Detect which cell encompasses the target text, then output its [X, Y] center coordinate. 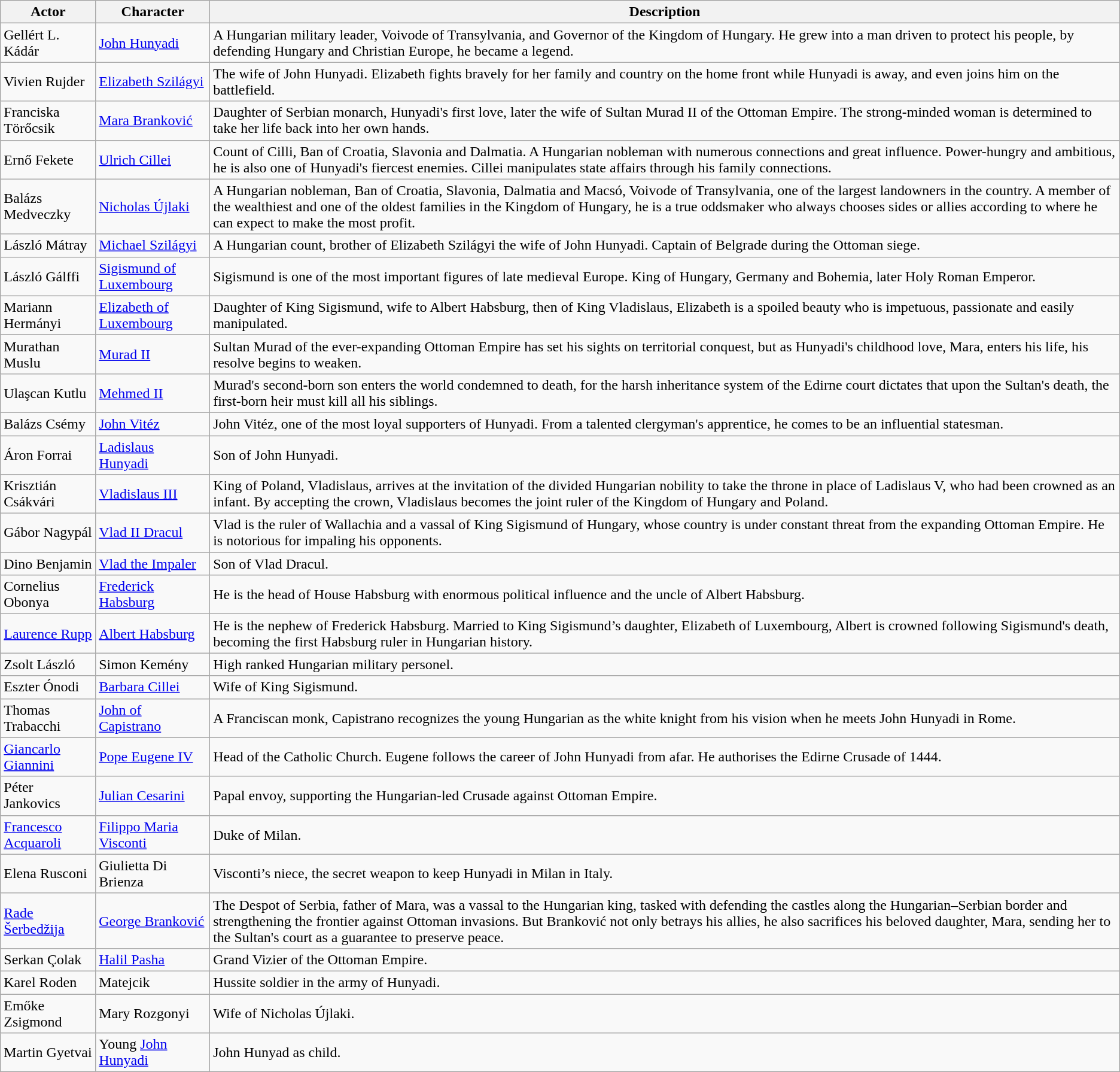
Mara Branković [153, 121]
Filippo Maria Visconti [153, 834]
Albert Habsburg [153, 633]
Martin Gyetvai [48, 1052]
Emőke Zsigmond [48, 1013]
He is the head of House Habsburg with enormous political influence and the uncle of Albert Habsburg. [665, 595]
Wife of Nicholas Újlaki. [665, 1013]
Vladislaus III [153, 494]
Vivien Rujder [48, 81]
Serkan Çolak [48, 959]
High ranked Hungarian military personel. [665, 664]
Barbara Cillei [153, 687]
John Hunyadi [153, 43]
László Mátray [48, 245]
Frederick Habsburg [153, 595]
Pope Eugene IV [153, 757]
Actor [48, 12]
Giulietta Di Brienza [153, 874]
John Vitéz, one of the most loyal supporters of Hunyadi. From a talented clergyman's apprentice, he comes to be an influential statesman. [665, 424]
Gellért L. Kádár [48, 43]
Rade Šerbedžija [48, 921]
Áron Forrai [48, 455]
John Hunyad as child. [665, 1052]
Karel Roden [48, 982]
Ernő Fekete [48, 159]
Zsolt László [48, 664]
Head of the Catholic Church. Eugene follows the career of John Hunyadi from afar. He authorises the Edirne Crusade of 1444. [665, 757]
Mariann Hermányi [48, 315]
Sigismund of Luxembourg [153, 277]
Laurence Rupp [48, 633]
Grand Vizier of the Ottoman Empire. [665, 959]
Elizabeth of Luxembourg [153, 315]
Franciska Törőcsik [48, 121]
Young John Hunyadi [153, 1052]
Ulaşcan Kutlu [48, 393]
Balázs Medveczky [48, 206]
Hussite soldier in the army of Hunyadi. [665, 982]
A Franciscan monk, Capistrano recognizes the young Hungarian as the white knight from his vision when he meets John Hunyadi in Rome. [665, 718]
Nicholas Újlaki [153, 206]
Duke of Milan. [665, 834]
John of Capistrano [153, 718]
Julian Cesarini [153, 796]
Elena Rusconi [48, 874]
Description [665, 12]
Mehmed II [153, 393]
John Vitéz [153, 424]
Elizabeth Szilágyi [153, 81]
Giancarlo Giannini [48, 757]
Papal envoy, supporting the Hungarian-led Crusade against Ottoman Empire. [665, 796]
Eszter Ónodi [48, 687]
Halil Pasha [153, 959]
Ladislaus Hunyadi [153, 455]
Wife of King Sigismund. [665, 687]
Thomas Trabacchi [48, 718]
Murathan Muslu [48, 354]
Son of John Hunyadi. [665, 455]
Dino Benjamin [48, 564]
Vlad II Dracul [153, 533]
Balázs Csémy [48, 424]
Murad II [153, 354]
Ulrich Cillei [153, 159]
A Hungarian count, brother of Elizabeth Szilágyi the wife of John Hunyadi. Captain of Belgrade during the Ottoman siege. [665, 245]
Krisztián Csákvári [48, 494]
Simon Kemény [153, 664]
Michael Szilágyi [153, 245]
Visconti’s niece, the secret weapon to keep Hunyadi in Milan in Italy. [665, 874]
Character [153, 12]
Gábor Nagypál [48, 533]
Francesco Acquaroli [48, 834]
Sigismund is one of the most important figures of late medieval Europe. King of Hungary, Germany and Bohemia, later Holy Roman Emperor. [665, 277]
George Branković [153, 921]
Matejcik [153, 982]
Cornelius Obonya [48, 595]
Péter Jankovics [48, 796]
Mary Rozgonyi [153, 1013]
Son of Vlad Dracul. [665, 564]
László Gálffi [48, 277]
Vlad the Impaler [153, 564]
